Pinpoint the cell where the given text exists, returning its [X, Y] midpoint coordinate. 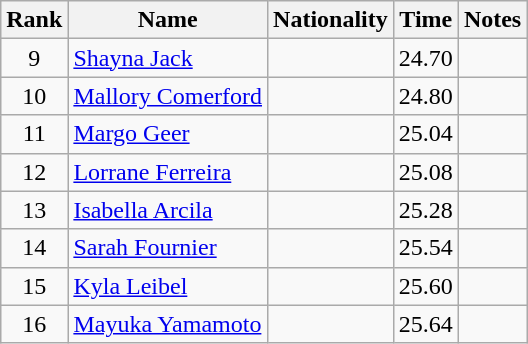
13 [34, 210]
25.28 [426, 210]
Sarah Fournier [168, 248]
24.70 [426, 58]
25.64 [426, 324]
Margo Geer [168, 134]
25.60 [426, 286]
Time [426, 20]
Notes [492, 20]
25.54 [426, 248]
Isabella Arcila [168, 210]
14 [34, 248]
Nationality [331, 20]
10 [34, 96]
Shayna Jack [168, 58]
9 [34, 58]
16 [34, 324]
Name [168, 20]
Mayuka Yamamoto [168, 324]
Rank [34, 20]
Mallory Comerford [168, 96]
25.08 [426, 172]
25.04 [426, 134]
24.80 [426, 96]
12 [34, 172]
15 [34, 286]
Lorrane Ferreira [168, 172]
Kyla Leibel [168, 286]
11 [34, 134]
